Determine the [x, y] coordinate at the center of the cell enclosing the given text.  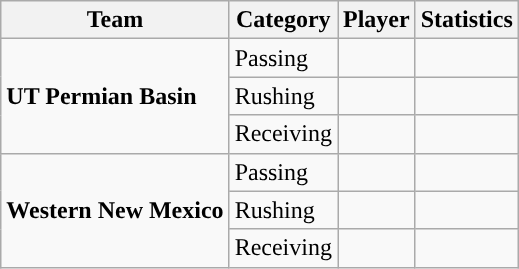
Player [377, 20]
UT Permian Basin [115, 96]
Team [115, 20]
Category [283, 20]
Statistics [466, 20]
Western New Mexico [115, 210]
